Scan for the cell matching the given text and deliver its (x, y) coordinate at center. 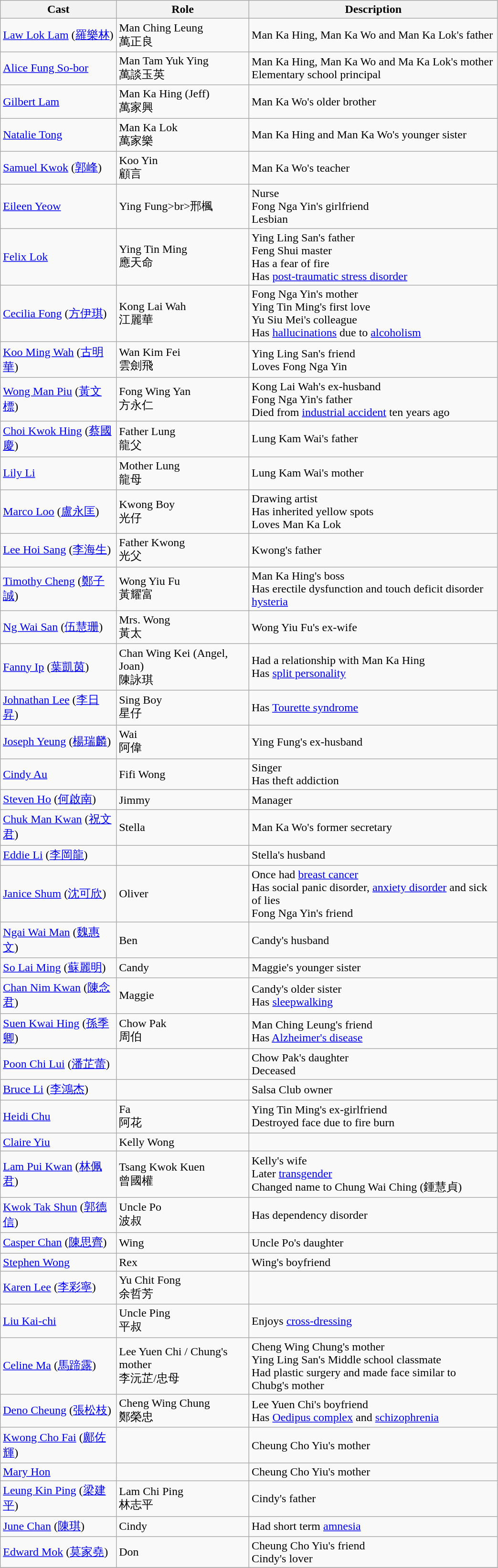
Marco Loo (盧永匡) (58, 512)
Wong Yiu Fu's ex-wife (373, 627)
Poon Chi Lui (潘芷蕾) (58, 1064)
Ying Ling San's fatherFeng Shui masterHas a fear of fireHas post-traumatic stress disorder (373, 257)
Lee Hoi Sang (李海生) (58, 550)
Uncle Po波叔 (183, 1215)
Ng Wai San (伍慧珊) (58, 627)
Koo Ming Wah (古明華) (58, 360)
Candy's older sisterHas sleepwalking (373, 996)
Had short term amnesia (373, 1526)
Man Ching Leung's friendHas Alzheimer's disease (373, 1031)
Celine Ma (馬蹄露) (58, 1366)
Steven Ho (何啟南) (58, 800)
Deno Cheung (張松枝) (58, 1411)
Oliver (183, 894)
Gilbert Lam (58, 102)
Lee Yuen Chi / Chung's mother李沅芷/忠母 (183, 1366)
Casper Chan (陳思齊) (58, 1243)
Candy (183, 967)
Wong Man Piu (黃文標) (58, 399)
Man Ka Hing, Man Ka Wo and Man Ka Lok's father (373, 35)
Cecilia Fong (方伊琪) (58, 314)
Candy's husband (373, 940)
Kong Lai Wah's ex-husbandFong Nga Yin's fatherDied from industrial accident ten years ago (373, 399)
Chow Pak's daughterDeceased (373, 1064)
Cheng Wing Chung鄭榮忠 (183, 1411)
Don (183, 1552)
Fanny Ip (葉凱茵) (58, 667)
Lee Yuen Chi's boyfriendHas Oedipus complex and schizophrenia (373, 1411)
Man Ka Hing (Jeff)萬家興 (183, 102)
Karen Lee (李彩寧) (58, 1288)
Ying Tin Ming's ex-girlfriendDestroyed face due to fire burn (373, 1117)
Lam Pui Kwan (林佩君) (58, 1174)
Wing (183, 1243)
Father Lung龍父 (183, 439)
Wai阿偉 (183, 742)
Man Ka Wo's older brother (373, 102)
Samuel Kwok (郭峰) (58, 168)
Cheng Wing Chung's motherYing Ling San's Middle school classmateHad plastic surgery and made face similar to Chubg's mother (373, 1366)
Johnathan Lee (李日昇) (58, 707)
Sing Boy星仔 (183, 707)
Kwong Cho Fai (鄺佐輝) (58, 1445)
Claire Yiu (58, 1142)
Mrs. Wong黃太 (183, 627)
Uncle Ping平叔 (183, 1321)
Heidi Chu (58, 1117)
Cindy (183, 1526)
Law Lok Lam (羅樂林) (58, 35)
Ben (183, 940)
Kong Lai Wah江麗華 (183, 314)
Cindy Au (58, 774)
Chow Pak周伯 (183, 1031)
So Lai Ming (蘇麗明) (58, 967)
Kwok Tak Shun (郭德信) (58, 1215)
Natalie Tong (58, 135)
Wan Kim Fei雲劍飛 (183, 360)
Timothy Cheng (鄭子誠) (58, 589)
Ying Ling San's friendLoves Fong Nga Yin (373, 360)
Man Ka Wo's teacher (373, 168)
Kelly's wifeLater transgenderChanged name to Chung Wai Ching (鍾慧貞) (373, 1174)
Kwong's father (373, 550)
Father Kwong光父 (183, 550)
June Chan (陳琪) (58, 1526)
Uncle Po's daughter (373, 1243)
Man Ka Lok萬家樂 (183, 135)
Wong Yiu Fu黃耀富 (183, 589)
Liu Kai-chi (58, 1321)
Role (183, 10)
Cast (58, 10)
Ngai Wai Man (魏惠文) (58, 940)
Ying Fung's ex-husband (373, 742)
Drawing artistHas inherited yellow spotsLoves Man Ka Lok (373, 512)
Once had breast cancerHas social panic disorder, anxiety disorder and sick of liesFong Nga Yin's friend (373, 894)
Leung Kin Ping (梁建平) (58, 1498)
Alice Fung So-bor (58, 68)
Jimmy (183, 800)
SingerHas theft addiction (373, 774)
Lam Chi Ping林志平 (183, 1498)
Man Ching Leung萬正良 (183, 35)
Description (373, 10)
Lung Kam Wai's mother (373, 473)
Stella (183, 828)
Man Tam Yuk Ying萬談玉英 (183, 68)
Mother Lung龍母 (183, 473)
Koo Yin顧言 (183, 168)
Man Ka Hing and Man Ka Wo's younger sister (373, 135)
Maggie's younger sister (373, 967)
Joseph Yeung (楊瑞麟) (58, 742)
Rex (183, 1262)
Chuk Man Kwan (祝文君) (58, 828)
Suen Kwai Hing (孫季卿) (58, 1031)
Has dependency disorder (373, 1215)
Stephen Wong (58, 1262)
Janice Shum (沈可欣) (58, 894)
Felix Lok (58, 257)
Yu Chit Fong余哲芳 (183, 1288)
Had a relationship with Man Ka HingHas split personality (373, 667)
Man Ka Hing's bossHas erectile dysfunction and touch deficit disorder hysteria (373, 589)
Manager (373, 800)
Ying Fung>br>邢楓 (183, 207)
Edward Mok (莫家堯) (58, 1552)
Has Tourette syndrome (373, 707)
Stella's husband (373, 856)
Chan Wing Kei (Angel, Joan)陳詠琪 (183, 667)
Fong Nga Yin's motherYing Tin Ming's first loveYu Siu Mei's colleagueHas hallucinations due to alcoholism (373, 314)
Chan Nim Kwan (陳念君) (58, 996)
Cindy's father (373, 1498)
Tsang Kwok Kuen曾國權 (183, 1174)
Wing's boyfriend (373, 1262)
Mary Hon (58, 1472)
Cheung Cho Yiu's friendCindy's lover (373, 1552)
Ying Tin Ming應天命 (183, 257)
Lung Kam Wai's father (373, 439)
Man Ka Hing, Man Ka Wo and Ma Ka Lok's motherElementary school principal (373, 68)
Eileen Yeow (58, 207)
Lily Li (58, 473)
Salsa Club owner (373, 1090)
Bruce Li (李鴻杰) (58, 1090)
Man Ka Wo's former secretary (373, 828)
Kwong Boy光仔 (183, 512)
Fa阿花 (183, 1117)
Maggie (183, 996)
Choi Kwok Hing (蔡國慶) (58, 439)
NurseFong Nga Yin's girlfriendLesbian (373, 207)
Fong Wing Yan方永仁 (183, 399)
Eddie Li (李岡龍) (58, 856)
Enjoys cross-dressing (373, 1321)
Kelly Wong (183, 1142)
Fifi Wong (183, 774)
